Capture the cell that displays the provided text and extract its (x, y) central coordinate. 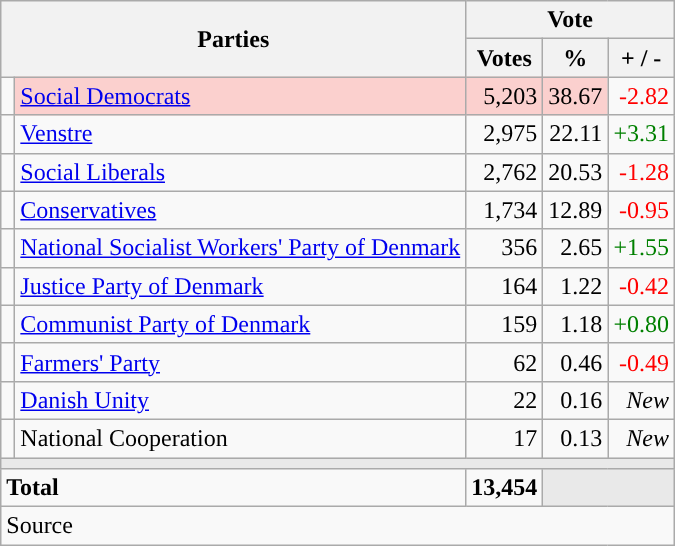
-0.95 (642, 210)
1.22 (576, 286)
National Cooperation (240, 438)
-0.42 (642, 286)
5,203 (504, 96)
Social Democrats (240, 96)
12.89 (576, 210)
Justice Party of Denmark (240, 286)
Venstre (240, 134)
Danish Unity (240, 400)
+1.55 (642, 248)
164 (504, 286)
Communist Party of Denmark (240, 324)
0.46 (576, 362)
Parties (234, 39)
0.16 (576, 400)
Conservatives (240, 210)
159 (504, 324)
Farmers' Party (240, 362)
2,975 (504, 134)
+ / - (642, 58)
20.53 (576, 172)
+0.80 (642, 324)
356 (504, 248)
Votes (504, 58)
1,734 (504, 210)
1.18 (576, 324)
22 (504, 400)
13,454 (504, 488)
Social Liberals (240, 172)
17 (504, 438)
0.13 (576, 438)
Source (338, 526)
% (576, 58)
22.11 (576, 134)
-1.28 (642, 172)
2.65 (576, 248)
Total (234, 488)
62 (504, 362)
National Socialist Workers' Party of Denmark (240, 248)
38.67 (576, 96)
+3.31 (642, 134)
Vote (570, 20)
-2.82 (642, 96)
2,762 (504, 172)
-0.49 (642, 362)
